Return the (x, y) coordinate for the center point of the cell that contains the specified text.  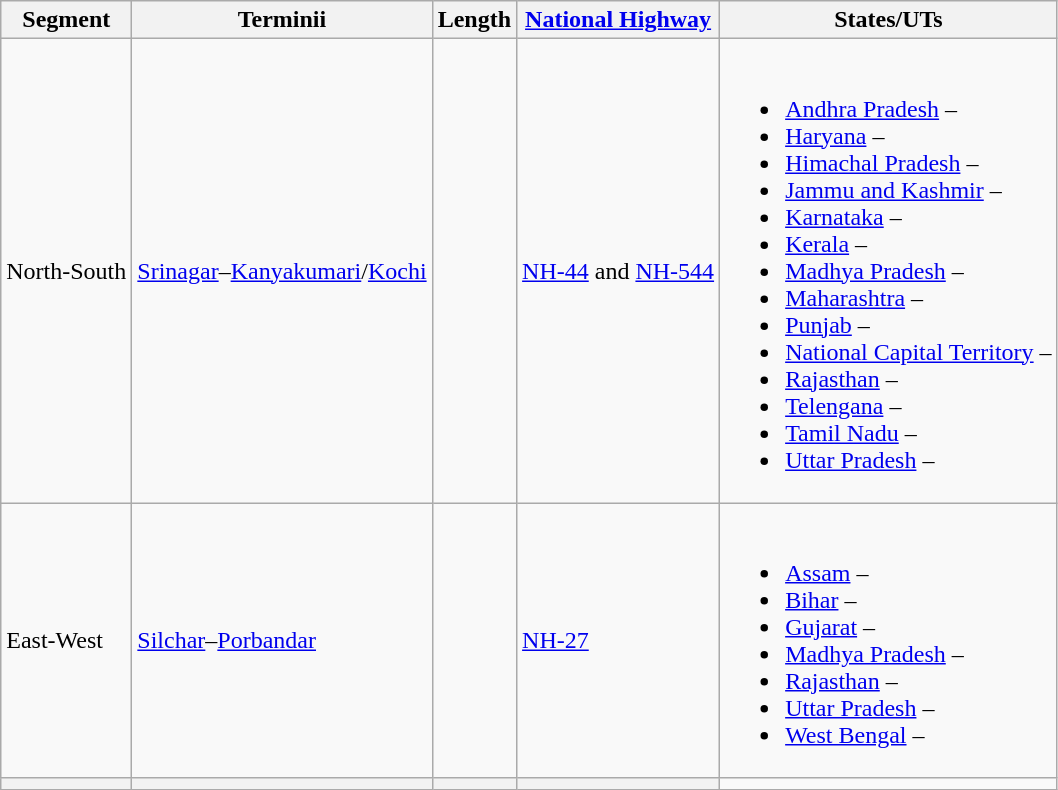
Length (474, 20)
States/UTs (889, 20)
Assam – Bihar – Gujarat – Madhya Pradesh – Rajasthan – Uttar Pradesh – West Bengal – (889, 640)
NH-27 (618, 640)
NH-44 and NH-544 (618, 271)
North-South (66, 271)
Silchar–Porbandar (282, 640)
Segment (66, 20)
Terminii (282, 20)
East-West (66, 640)
National Highway (618, 20)
Srinagar–Kanyakumari/Kochi (282, 271)
